Return (X, Y) of the center of cell containing provided text 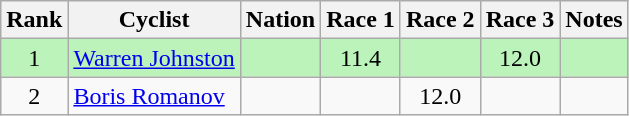
2 (34, 96)
Race 1 (361, 20)
Rank (34, 20)
1 (34, 58)
Race 2 (440, 20)
11.4 (361, 58)
Notes (594, 20)
Warren Johnston (154, 58)
Boris Romanov (154, 96)
Cyclist (154, 20)
Race 3 (520, 20)
Nation (280, 20)
